Scan for the cell matching the given text and deliver its (x, y) coordinate at center. 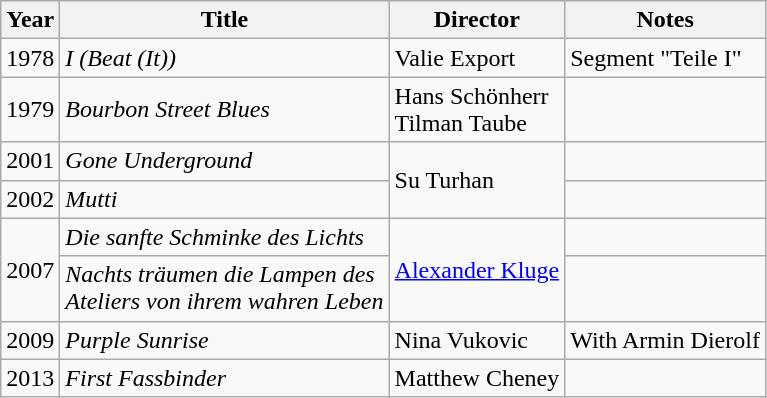
1979 (30, 110)
Hans SchönherrTilman Taube (477, 110)
2002 (30, 199)
Matthew Cheney (477, 378)
Su Turhan (477, 180)
2001 (30, 161)
Purple Sunrise (224, 340)
Year (30, 20)
Bourbon Street Blues (224, 110)
2013 (30, 378)
Title (224, 20)
2007 (30, 270)
Director (477, 20)
Die sanfte Schminke des Lichts (224, 237)
Nina Vukovic (477, 340)
Notes (666, 20)
I (Beat (It)) (224, 58)
2009 (30, 340)
Mutti (224, 199)
Nachts träumen die Lampen desAteliers von ihrem wahren Leben (224, 288)
1978 (30, 58)
Alexander Kluge (477, 270)
First Fassbinder (224, 378)
With Armin Dierolf (666, 340)
Valie Export (477, 58)
Gone Underground (224, 161)
Segment "Teile I" (666, 58)
